For the text-containing cell, return its midpoint in (X, Y) coordinate format. 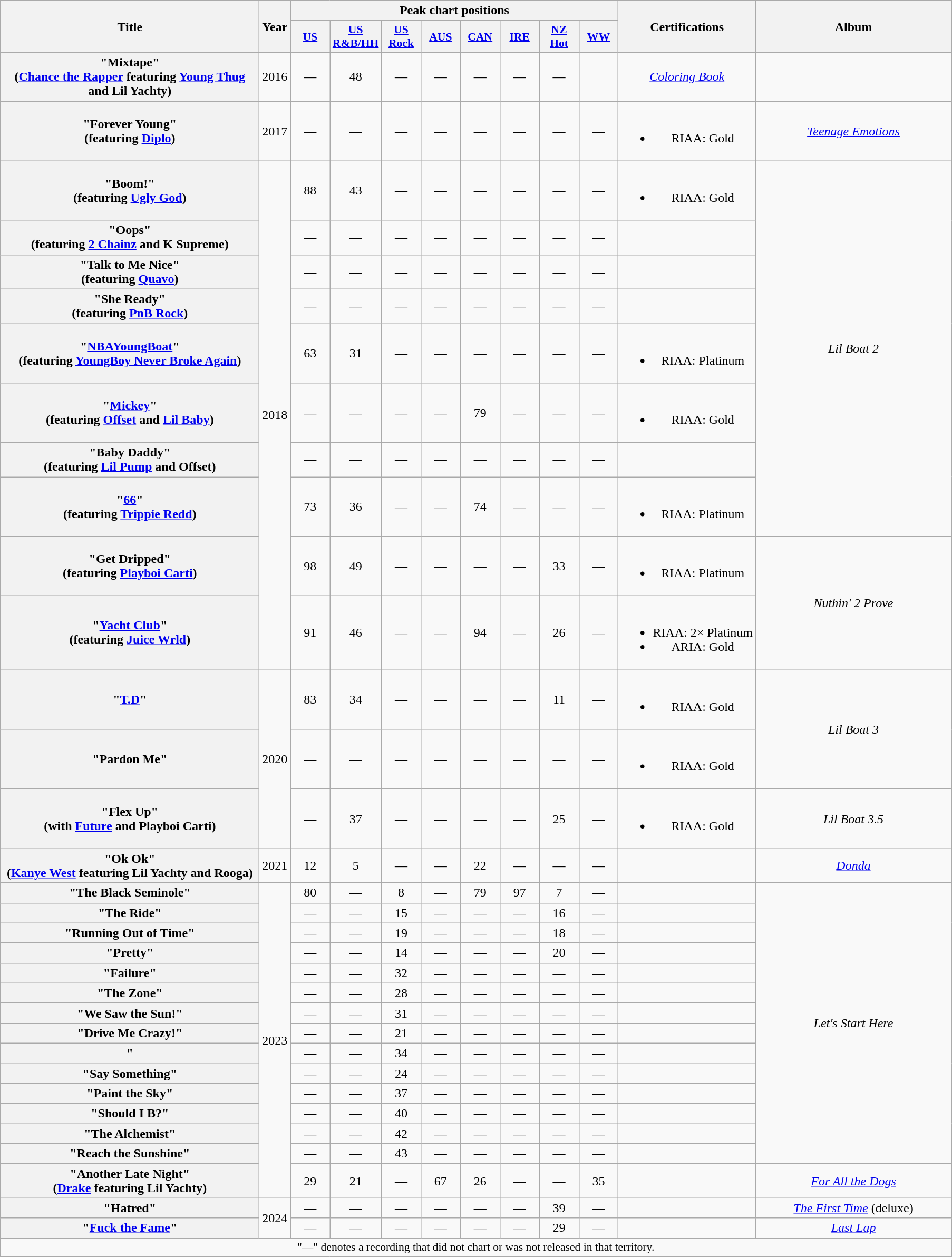
39 (559, 1208)
Peak chart positions (454, 11)
Lil Boat 3.5 (854, 819)
Album (854, 26)
"Ok Ok"(Kanye West featuring Lil Yachty and Rooga) (130, 865)
US R&B/HH (356, 37)
8 (401, 893)
Teenage Emotions (854, 131)
22 (480, 865)
80 (310, 893)
2021 (275, 865)
"Failure" (130, 973)
"The Black Seminole" (130, 893)
67 (441, 1181)
"The Alchemist" (130, 1134)
5 (356, 865)
83 (310, 700)
14 (401, 953)
2017 (275, 131)
"Mixtape"(Chance the Rapper featuring Young Thug and Lil Yachty) (130, 77)
63 (310, 353)
"Baby Daddy"(featuring Lil Pump and Offset) (130, 460)
2016 (275, 77)
15 (401, 913)
Certifications (687, 26)
AUS (441, 37)
"Mickey"(featuring Offset and Lil Baby) (130, 412)
36 (356, 506)
RIAA: 2× PlatinumARIA: Gold (687, 633)
16 (559, 913)
7 (559, 893)
"Hatred" (130, 1208)
24 (401, 1074)
94 (480, 633)
74 (480, 506)
"We Saw the Sun!" (130, 1013)
98 (310, 566)
20 (559, 953)
2024 (275, 1218)
"—" denotes a recording that did not chart or was not released in that territory. (476, 1248)
"She Ready"(featuring PnB Rock) (130, 306)
USRock (401, 37)
Title (130, 26)
40 (401, 1114)
"Running Out of Time" (130, 933)
Lil Boat 2 (854, 348)
US (310, 37)
"Boom!"(featuring Ugly God) (130, 191)
28 (401, 993)
"Get Dripped"(featuring Playboi Carti) (130, 566)
"Fuck the Fame" (130, 1228)
"Talk to Me Nice"(featuring Quavo) (130, 272)
48 (356, 77)
"Yacht Club"(featuring Juice Wrld) (130, 633)
Let's Start Here (854, 1024)
"Another Late Night"(Drake featuring Lil Yachty) (130, 1181)
91 (310, 633)
"Oops"(featuring 2 Chainz and K Supreme) (130, 237)
49 (356, 566)
19 (401, 933)
33 (559, 566)
18 (559, 933)
IRE (520, 37)
32 (401, 973)
Year (275, 26)
73 (310, 506)
CAN (480, 37)
"Should I B?" (130, 1114)
"Drive Me Crazy!" (130, 1033)
"The Ride" (130, 913)
Nuthin' 2 Prove (854, 603)
"Say Something" (130, 1074)
Coloring Book (687, 77)
88 (310, 191)
2023 (275, 1040)
"T.D" (130, 700)
2020 (275, 759)
25 (559, 819)
Lil Boat 3 (854, 729)
"NBAYoungBoat"(featuring YoungBoy Never Broke Again) (130, 353)
11 (559, 700)
"Paint the Sky" (130, 1094)
46 (356, 633)
"Forever Young"(featuring Diplo) (130, 131)
"Flex Up"(with Future and Playboi Carti) (130, 819)
"Pardon Me" (130, 759)
97 (520, 893)
35 (599, 1181)
"The Zone" (130, 993)
2018 (275, 415)
12 (310, 865)
The First Time (deluxe) (854, 1208)
WW (599, 37)
For All the Dogs (854, 1181)
"66"(featuring Trippie Redd) (130, 506)
42 (401, 1134)
"Reach the Sunshine" (130, 1154)
Last Lap (854, 1228)
" (130, 1053)
NZHot (559, 37)
"Pretty" (130, 953)
Donda (854, 865)
